Scan for the cell matching the given text and deliver its (x, y) coordinate at center. 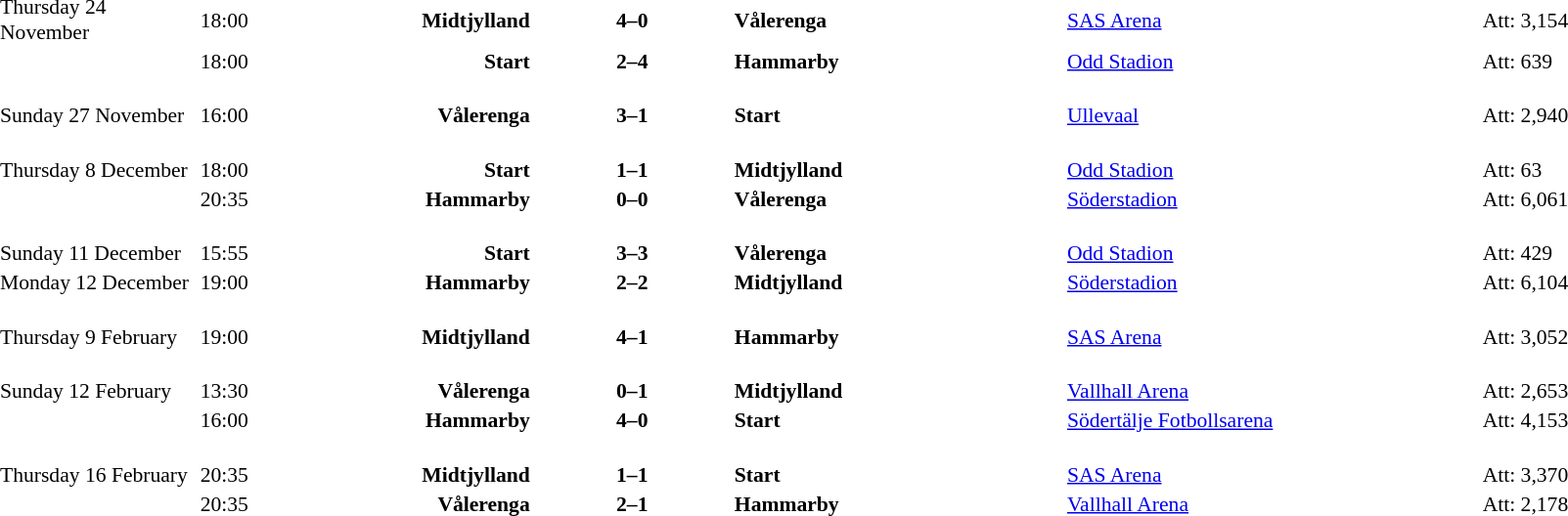
Södertälje Fotbollsarena (1272, 420)
Vallhall Arena (1272, 378)
2–4 (632, 61)
3–1 (632, 103)
4–0 (632, 420)
0–0 (632, 199)
13:30 (282, 378)
15:55 (282, 241)
0–1 (632, 378)
4–1 (632, 324)
2–2 (632, 282)
Ullevaal (1272, 103)
3–3 (632, 241)
